Provide the [X, Y] coordinate of the cell's center where the given text is located.  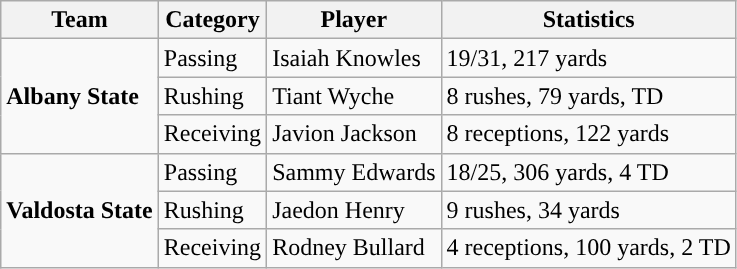
Rodney Bullard [354, 248]
18/25, 306 yards, 4 TD [588, 172]
Statistics [588, 20]
Albany State [80, 96]
Category [212, 20]
Tiant Wyche [354, 96]
Sammy Edwards [354, 172]
Valdosta State [80, 210]
9 rushes, 34 yards [588, 210]
Javion Jackson [354, 134]
Jaedon Henry [354, 210]
8 receptions, 122 yards [588, 134]
8 rushes, 79 yards, TD [588, 96]
4 receptions, 100 yards, 2 TD [588, 248]
Team [80, 20]
Player [354, 20]
Isaiah Knowles [354, 58]
19/31, 217 yards [588, 58]
